Search for the cell housing the specified text and yield its (x, y) center coordinate. 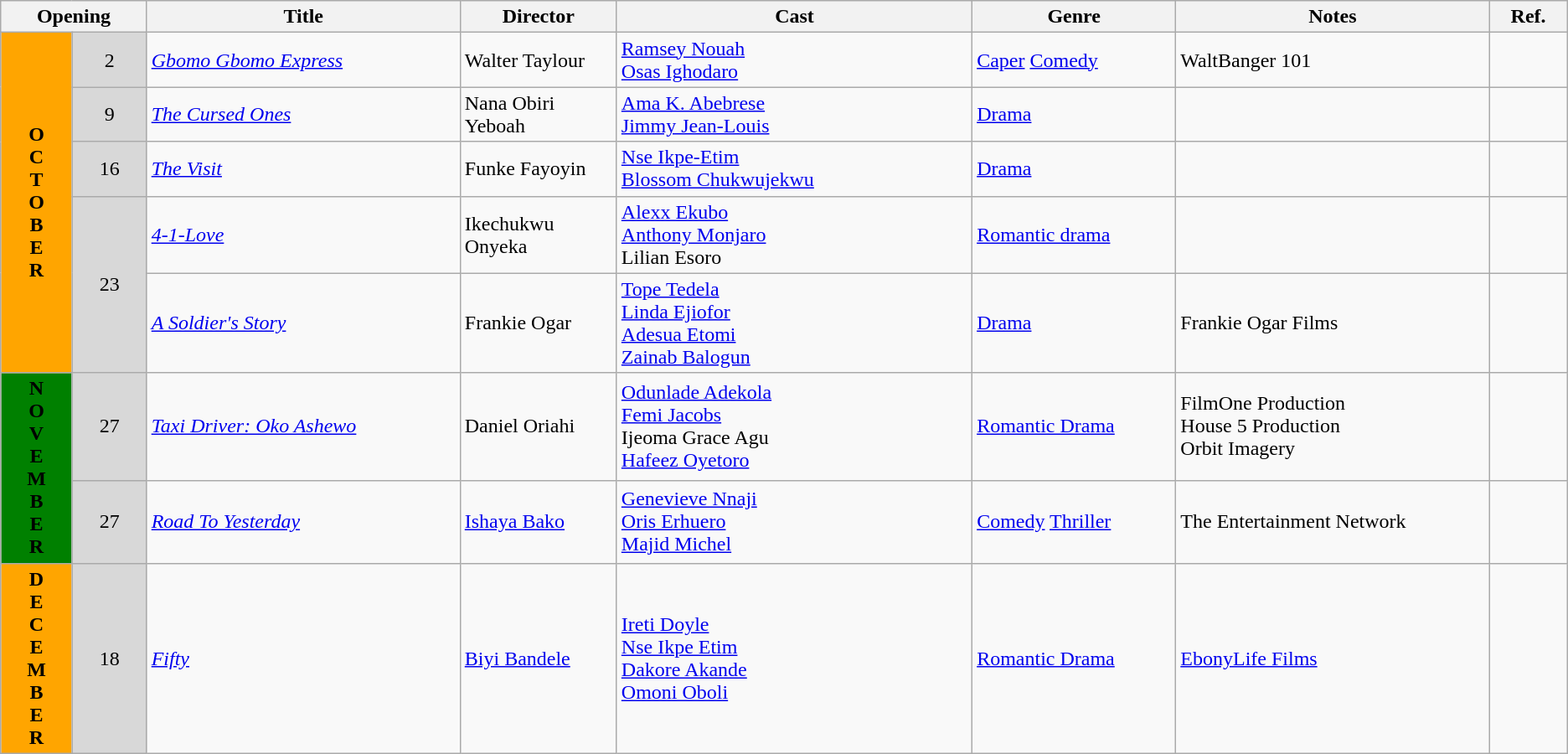
Road To Yesterday (303, 521)
Daniel Oriahi (538, 426)
Genre (1074, 17)
A Soldier's Story (303, 323)
Walter Taylour (538, 60)
Funke Fayoyin (538, 169)
18 (109, 658)
NOVEMBER (37, 467)
9 (109, 114)
Fifty (303, 658)
FilmOne Production House 5 Production Orbit Imagery (1333, 426)
Caper Comedy (1074, 60)
Gbomo Gbomo Express (303, 60)
Taxi Driver: Oko Ashewo (303, 426)
Opening (74, 17)
2 (109, 60)
Biyi Bandele (538, 658)
Tope TedelaLinda Ejiofor Adesua EtomiZainab Balogun (794, 323)
DECEMBER (37, 658)
The Cursed Ones (303, 114)
Frankie Ogar (538, 323)
Cast (794, 17)
Nse Ikpe-Etim Blossom Chukwujekwu (794, 169)
Comedy Thriller (1074, 521)
Odunlade AdekolaFemi JacobsIjeoma Grace AguHafeez Oyetoro (794, 426)
EbonyLife Films (1333, 658)
4-1-Love (303, 235)
The Entertainment Network (1333, 521)
Ref. (1528, 17)
Genevieve NnajiOris ErhueroMajid Michel (794, 521)
Alexx EkuboAnthony Monjaro Lilian Esoro (794, 235)
Romantic drama (1074, 235)
23 (109, 285)
Director (538, 17)
Ama K. AbebreseJimmy Jean-Louis (794, 114)
Frankie Ogar Films (1333, 323)
Notes (1333, 17)
Nana Obiri Yeboah (538, 114)
OCTOBER (37, 203)
16 (109, 169)
Ikechukwu Onyeka (538, 235)
Ramsey NouahOsas Ighodaro (794, 60)
WaltBanger 101 (1333, 60)
Ishaya Bako (538, 521)
Title (303, 17)
The Visit (303, 169)
Ireti DoyleNse Ikpe EtimDakore AkandeOmoni Oboli (794, 658)
